Provide the (X, Y) coordinate of the cell's center where the given text is located.  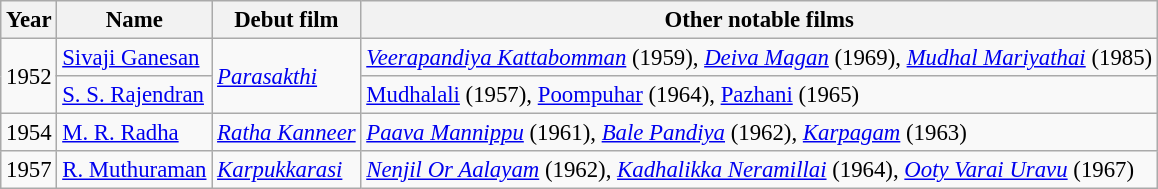
M. R. Radha (134, 133)
Name (134, 20)
Parasakthi (286, 76)
S. S. Rajendran (134, 95)
Sivaji Ganesan (134, 58)
Paava Mannippu (1961), Bale Pandiya (1962), Karpagam (1963) (759, 133)
Karpukkarasi (286, 170)
Ratha Kanneer (286, 133)
Mudhalali (1957), Poompuhar (1964), Pazhani (1965) (759, 95)
Year (29, 20)
R. Muthuraman (134, 170)
1954 (29, 133)
Veerapandiya Kattabomman (1959), Deiva Magan (1969), Mudhal Mariyathai (1985) (759, 58)
1952 (29, 76)
Debut film (286, 20)
Nenjil Or Aalayam (1962), Kadhalikka Neramillai (1964), Ooty Varai Uravu (1967) (759, 170)
Other notable films (759, 20)
1957 (29, 170)
